Find where the given text appears and provide that cell's center as [x, y] coordinate. 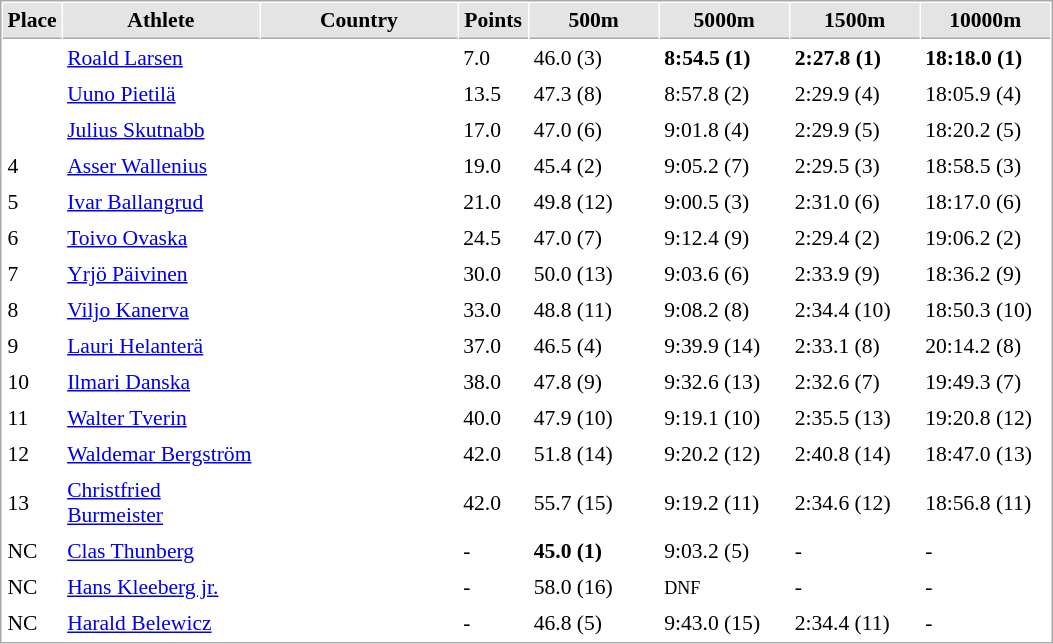
18:50.3 (10) [986, 309]
2:35.5 (13) [854, 417]
2:40.8 (14) [854, 453]
9:19.2 (11) [724, 502]
30.0 [494, 273]
9:12.4 (9) [724, 237]
46.0 (3) [594, 57]
18:36.2 (9) [986, 273]
2:29.9 (5) [854, 129]
18:56.8 (11) [986, 502]
6 [32, 237]
Asser Wallenius [161, 165]
DNF [724, 587]
19.0 [494, 165]
Lauri Helanterä [161, 345]
46.5 (4) [594, 345]
40.0 [494, 417]
Roald Larsen [161, 57]
Christfried Burmeister [161, 502]
5 [32, 201]
19:49.3 (7) [986, 381]
9:20.2 (12) [724, 453]
50.0 (13) [594, 273]
2:29.5 (3) [854, 165]
2:32.6 (7) [854, 381]
2:31.0 (6) [854, 201]
46.8 (5) [594, 623]
Ilmari Danska [161, 381]
24.5 [494, 237]
13 [32, 502]
9:39.9 (14) [724, 345]
4 [32, 165]
9:19.1 (10) [724, 417]
55.7 (15) [594, 502]
9:03.6 (6) [724, 273]
Waldemar Bergström [161, 453]
Toivo Ovaska [161, 237]
13.5 [494, 93]
18:17.0 (6) [986, 201]
47.0 (6) [594, 129]
58.0 (16) [594, 587]
45.0 (1) [594, 551]
21.0 [494, 201]
20:14.2 (8) [986, 345]
18:47.0 (13) [986, 453]
2:29.4 (2) [854, 237]
7 [32, 273]
19:20.8 (12) [986, 417]
9:32.6 (13) [724, 381]
Walter Tverin [161, 417]
49.8 (12) [594, 201]
7.0 [494, 57]
18:18.0 (1) [986, 57]
2:34.6 (12) [854, 502]
51.8 (14) [594, 453]
5000m [724, 21]
11 [32, 417]
Points [494, 21]
1500m [854, 21]
47.0 (7) [594, 237]
2:33.1 (8) [854, 345]
17.0 [494, 129]
Uuno Pietilä [161, 93]
10000m [986, 21]
Viljo Kanerva [161, 309]
Yrjö Päivinen [161, 273]
8:54.5 (1) [724, 57]
9:05.2 (7) [724, 165]
47.8 (9) [594, 381]
Ivar Ballangrud [161, 201]
Athlete [161, 21]
12 [32, 453]
2:33.9 (9) [854, 273]
Country [359, 21]
9 [32, 345]
Julius Skutnabb [161, 129]
10 [32, 381]
8 [32, 309]
45.4 (2) [594, 165]
8:57.8 (2) [724, 93]
37.0 [494, 345]
18:05.9 (4) [986, 93]
9:43.0 (15) [724, 623]
Clas Thunberg [161, 551]
9:08.2 (8) [724, 309]
48.8 (11) [594, 309]
2:29.9 (4) [854, 93]
38.0 [494, 381]
500m [594, 21]
2:27.8 (1) [854, 57]
9:01.8 (4) [724, 129]
Harald Belewicz [161, 623]
Place [32, 21]
47.3 (8) [594, 93]
47.9 (10) [594, 417]
2:34.4 (10) [854, 309]
19:06.2 (2) [986, 237]
2:34.4 (11) [854, 623]
18:58.5 (3) [986, 165]
9:03.2 (5) [724, 551]
Hans Kleeberg jr. [161, 587]
18:20.2 (5) [986, 129]
33.0 [494, 309]
9:00.5 (3) [724, 201]
